Extract the [X, Y] coordinate from the center of the cell holding the provided text.  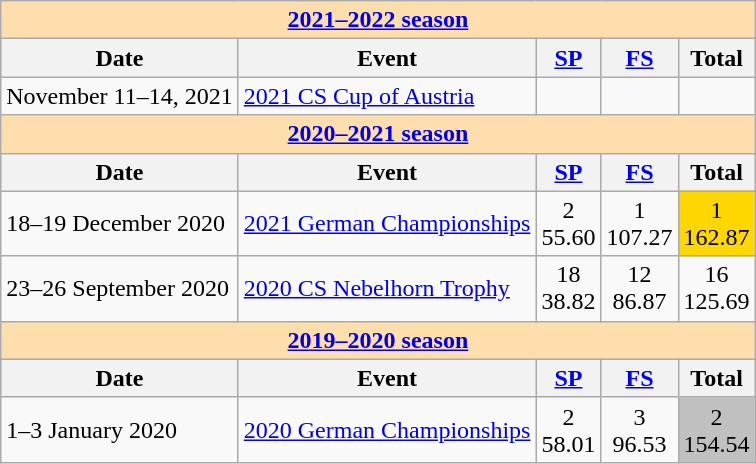
2021–2022 season [378, 20]
18 38.82 [568, 288]
2021 German Championships [387, 224]
2019–2020 season [378, 340]
18–19 December 2020 [120, 224]
23–26 September 2020 [120, 288]
2020–2021 season [378, 134]
2 58.01 [568, 430]
1 162.87 [716, 224]
1–3 January 2020 [120, 430]
2021 CS Cup of Austria [387, 96]
12 86.87 [640, 288]
3 96.53 [640, 430]
2020 German Championships [387, 430]
November 11–14, 2021 [120, 96]
1 107.27 [640, 224]
2 154.54 [716, 430]
16 125.69 [716, 288]
2 55.60 [568, 224]
2020 CS Nebelhorn Trophy [387, 288]
